Scan for the cell matching the given text and deliver its (x, y) coordinate at center. 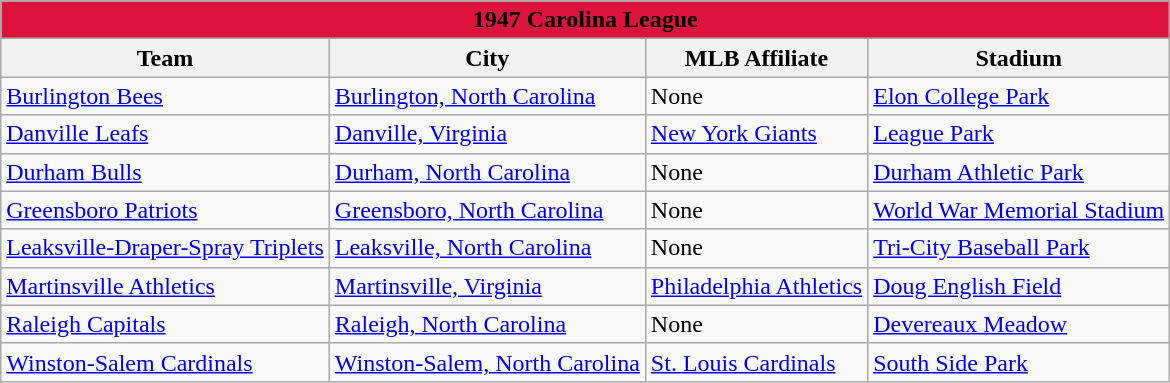
Team (166, 58)
Elon College Park (1019, 96)
Leaksville, North Carolina (487, 248)
Greensboro, North Carolina (487, 210)
Danville, Virginia (487, 134)
Martinsville Athletics (166, 286)
Stadium (1019, 58)
South Side Park (1019, 362)
Greensboro Patriots (166, 210)
St. Louis Cardinals (756, 362)
Devereaux Meadow (1019, 324)
MLB Affiliate (756, 58)
Tri-City Baseball Park (1019, 248)
New York Giants (756, 134)
Burlington, North Carolina (487, 96)
Raleigh Capitals (166, 324)
Doug English Field (1019, 286)
Martinsville, Virginia (487, 286)
Philadelphia Athletics (756, 286)
Raleigh, North Carolina (487, 324)
Durham Bulls (166, 172)
Durham, North Carolina (487, 172)
Leaksville-Draper-Spray Triplets (166, 248)
Durham Athletic Park (1019, 172)
Winston-Salem, North Carolina (487, 362)
City (487, 58)
Winston-Salem Cardinals (166, 362)
Danville Leafs (166, 134)
World War Memorial Stadium (1019, 210)
1947 Carolina League (586, 20)
League Park (1019, 134)
Burlington Bees (166, 96)
